Pinpoint the cell where the given text exists, returning its [X, Y] midpoint coordinate. 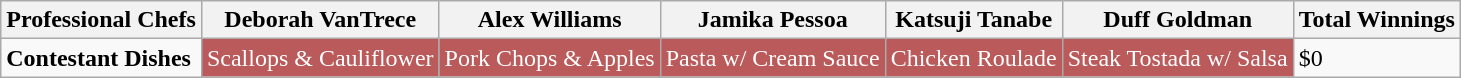
$0 [1376, 58]
Pasta w/ Cream Sauce [772, 58]
Alex Williams [550, 20]
Professional Chefs [102, 20]
Duff Goldman [1178, 20]
Total Winnings [1376, 20]
Contestant Dishes [102, 58]
Chicken Roulade [974, 58]
Katsuji Tanabe [974, 20]
Jamika Pessoa [772, 20]
Steak Tostada w/ Salsa [1178, 58]
Scallops & Cauliflower [320, 58]
Pork Chops & Apples [550, 58]
Deborah VanTrece [320, 20]
